Search for the cell housing the specified text and yield its [x, y] center coordinate. 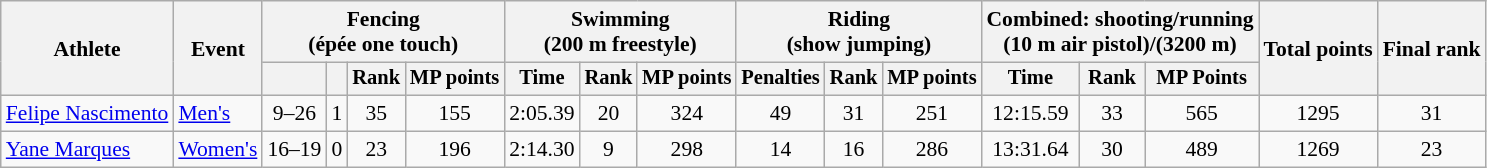
9 [609, 150]
9–26 [294, 114]
Combined: shooting/running(10 m air pistol)/(3200 m) [1120, 32]
489 [1202, 150]
Final rank [1432, 48]
Men's [218, 114]
324 [686, 114]
14 [780, 150]
12:15.59 [1030, 114]
16–19 [294, 150]
1269 [1318, 150]
Event [218, 48]
298 [686, 150]
251 [932, 114]
1295 [1318, 114]
Women's [218, 150]
Riding(show jumping) [858, 32]
Yane Marques [88, 150]
49 [780, 114]
Total points [1318, 48]
155 [454, 114]
33 [1112, 114]
0 [336, 150]
30 [1112, 150]
Penalties [780, 79]
16 [854, 150]
2:05.39 [542, 114]
35 [376, 114]
Felipe Nascimento [88, 114]
286 [932, 150]
196 [454, 150]
MP Points [1202, 79]
Swimming(200 m freestyle) [620, 32]
13:31.64 [1030, 150]
Fencing(épée one touch) [383, 32]
2:14.30 [542, 150]
565 [1202, 114]
Athlete [88, 48]
20 [609, 114]
1 [336, 114]
